Locate the cell with the specified text and output its (x, y) center coordinate. 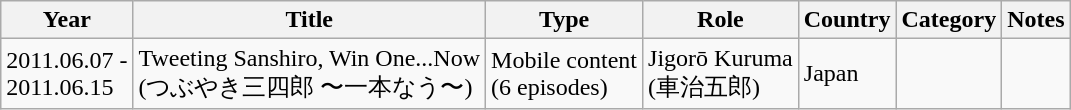
Year (67, 20)
Role (721, 20)
Mobile content(6 episodes) (564, 74)
2011.06.07 -2011.06.15 (67, 74)
Type (564, 20)
Notes (1036, 20)
Jigorō Kuruma(車治五郎) (721, 74)
Japan (847, 74)
Tweeting Sanshiro, Win One...Now(つぶやき三四郎 〜一本なう〜) (310, 74)
Country (847, 20)
Title (310, 20)
Category (949, 20)
